Output the (X, Y) coordinate of the center of the cell containing the given text.  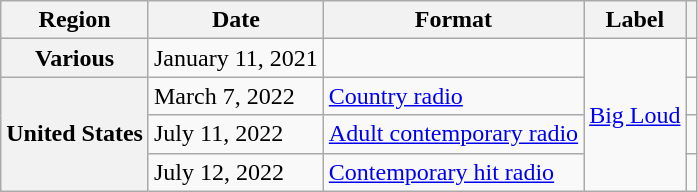
Big Loud (635, 115)
July 11, 2022 (236, 134)
Contemporary hit radio (453, 172)
Label (635, 20)
Format (453, 20)
January 11, 2021 (236, 58)
Region (75, 20)
Country radio (453, 96)
Various (75, 58)
United States (75, 134)
July 12, 2022 (236, 172)
Date (236, 20)
Adult contemporary radio (453, 134)
March 7, 2022 (236, 96)
